Identify which cell holds the provided text, then report its (X, Y) central coordinate. 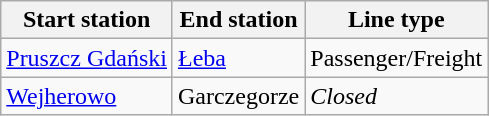
Wejherowo (87, 96)
Start station (87, 20)
Garczegorze (238, 96)
Closed (396, 96)
Line type (396, 20)
Pruszcz Gdański (87, 58)
End station (238, 20)
Łeba (238, 58)
Passenger/Freight (396, 58)
